Provide the [x, y] coordinate of the cell's center where the given text is located.  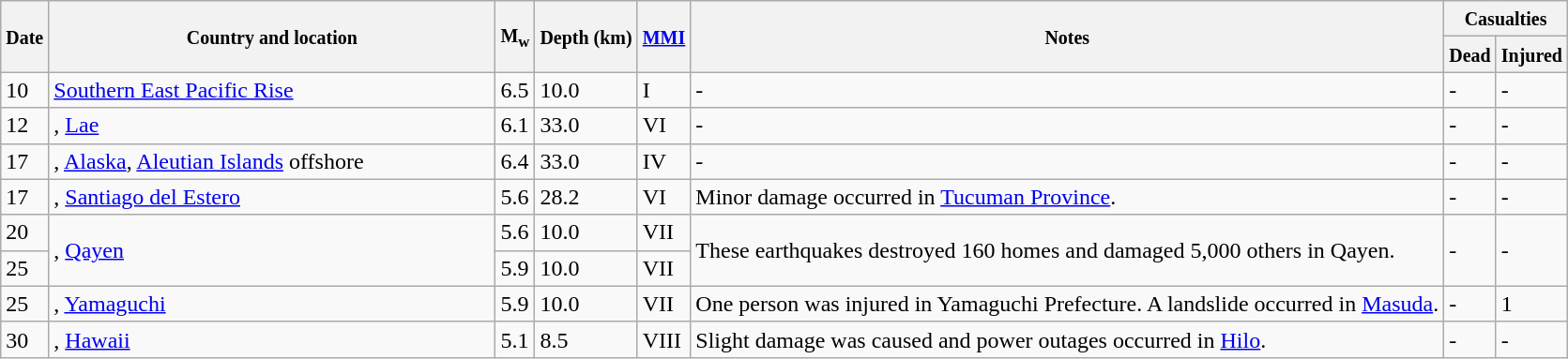
Casualties [1506, 19]
Dead [1470, 54]
20 [24, 232]
6.5 [515, 90]
, Alaska, Aleutian Islands offshore [272, 161]
Injured [1531, 54]
I [664, 90]
, Lae [272, 126]
Slight damage was caused and power outages occurred in Hilo. [1068, 339]
1 [1531, 304]
One person was injured in Yamaguchi Prefecture. A landslide occurred in Masuda. [1068, 304]
5.1 [515, 339]
Minor damage occurred in Tucuman Province. [1068, 197]
MMI [664, 37]
6.4 [515, 161]
Mw [515, 37]
IV [664, 161]
, Santiago del Estero [272, 197]
VIII [664, 339]
These earthquakes destroyed 160 homes and damaged 5,000 others in Qayen. [1068, 250]
, Hawaii [272, 339]
, Qayen [272, 250]
Country and location [272, 37]
28.2 [586, 197]
, Yamaguchi [272, 304]
Date [24, 37]
Southern East Pacific Rise [272, 90]
8.5 [586, 339]
Depth (km) [586, 37]
Notes [1068, 37]
30 [24, 339]
10 [24, 90]
6.1 [515, 126]
12 [24, 126]
